From the cell containing the given text, extract its center point as [X, Y] coordinate. 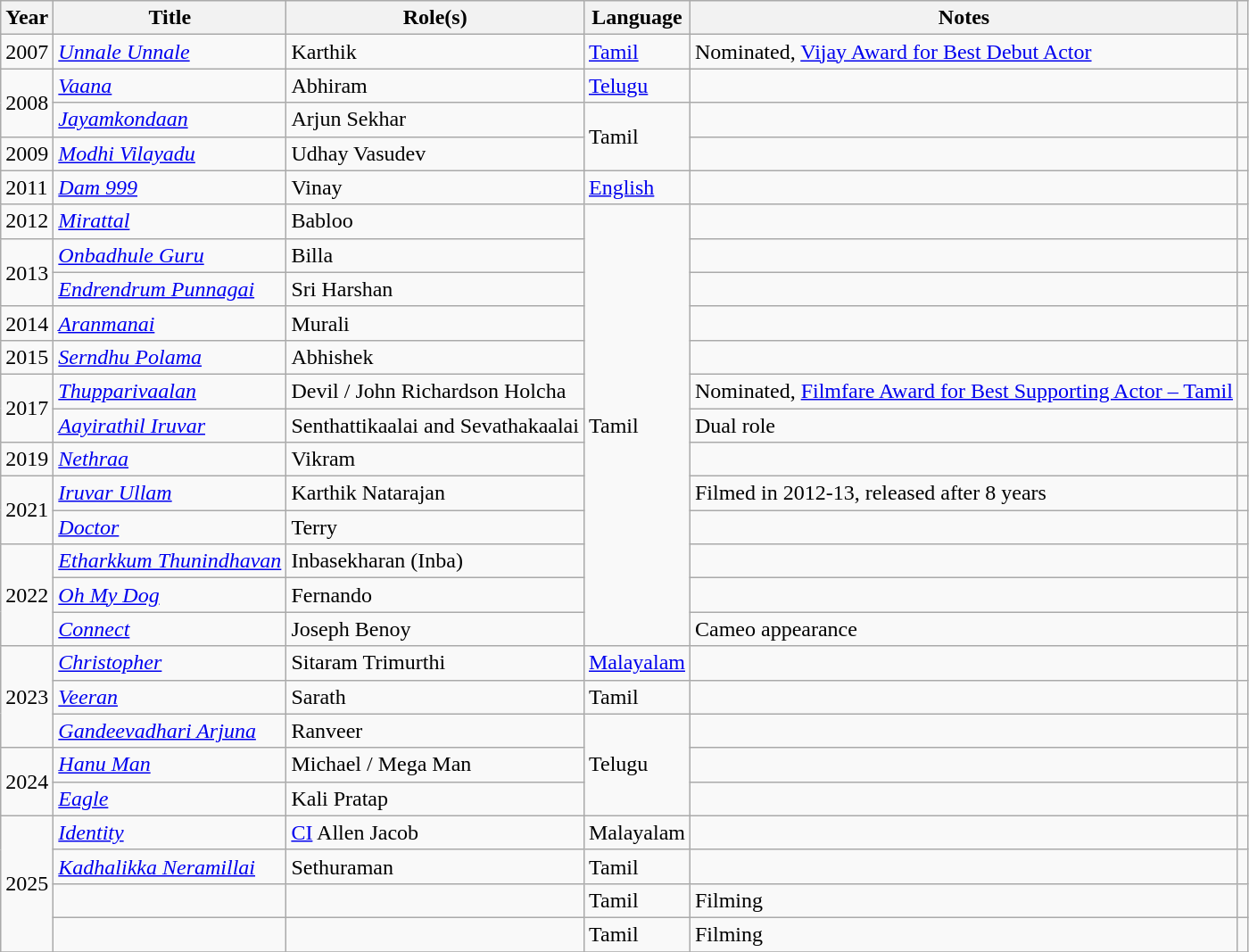
Inbasekharan (Inba) [435, 561]
Gandeevadhari Arjuna [170, 731]
Connect [170, 629]
Dual role [964, 426]
Title [170, 18]
2014 [27, 323]
Aayirathil Iruvar [170, 426]
2022 [27, 595]
Role(s) [435, 18]
Vikram [435, 459]
Murali [435, 323]
Kadhalikka Neramillai [170, 866]
Arjun Sekhar [435, 120]
Notes [964, 18]
Abhishek [435, 357]
Eagle [170, 799]
Karthik [435, 52]
2023 [27, 697]
2008 [27, 103]
Vaana [170, 86]
Kali Pratap [435, 799]
Hanu Man [170, 765]
Dam 999 [170, 187]
2019 [27, 459]
Nethraa [170, 459]
Year [27, 18]
Endrendrum Punnagai [170, 289]
Sri Harshan [435, 289]
Abhiram [435, 86]
Vinay [435, 187]
Doctor [170, 527]
Modhi Vilayadu [170, 153]
Iruvar Ullam [170, 493]
2015 [27, 357]
Christopher [170, 663]
Mirattal [170, 221]
Michael / Mega Man [435, 765]
Terry [435, 527]
Sethuraman [435, 866]
2017 [27, 408]
2012 [27, 221]
2009 [27, 153]
2025 [27, 883]
Thupparivaalan [170, 391]
Babloo [435, 221]
2021 [27, 510]
Etharkkum Thunindhavan [170, 561]
Billa [435, 255]
Veeran [170, 697]
Aranmanai [170, 323]
Sitaram Trimurthi [435, 663]
Joseph Benoy [435, 629]
2013 [27, 272]
Fernando [435, 595]
Nominated, Filmfare Award for Best Supporting Actor – Tamil [964, 391]
Unnale Unnale [170, 52]
Devil / John Richardson Holcha [435, 391]
Nominated, Vijay Award for Best Debut Actor [964, 52]
Serndhu Polama [170, 357]
Jayamkondaan [170, 120]
2011 [27, 187]
2007 [27, 52]
Udhay Vasudev [435, 153]
Senthattikaalai and Sevathakaalai [435, 426]
Ranveer [435, 731]
Cameo appearance [964, 629]
English [637, 187]
Sarath [435, 697]
Oh My Dog [170, 595]
Filmed in 2012-13, released after 8 years [964, 493]
Identity [170, 832]
Karthik Natarajan [435, 493]
2024 [27, 782]
CI Allen Jacob [435, 832]
Onbadhule Guru [170, 255]
Language [637, 18]
